Scan for the cell matching the given text and deliver its (X, Y) coordinate at center. 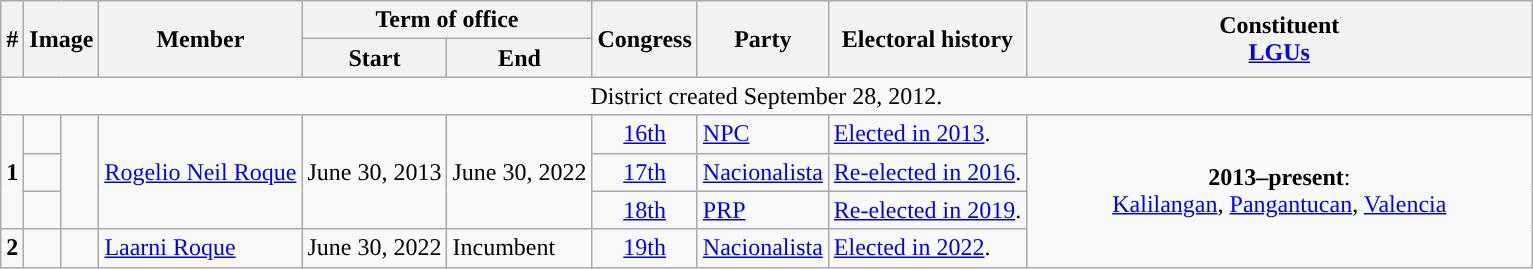
Member (200, 39)
1 (12, 172)
PRP (762, 210)
Start (374, 58)
Elected in 2013. (927, 134)
End (520, 58)
2013–present:Kalilangan, Pangantucan, Valencia (1280, 191)
Incumbent (520, 248)
17th (644, 172)
Re-elected in 2016. (927, 172)
18th (644, 210)
NPC (762, 134)
19th (644, 248)
Elected in 2022. (927, 248)
2 (12, 248)
Rogelio Neil Roque (200, 172)
ConstituentLGUs (1280, 39)
District created September 28, 2012. (766, 96)
Laarni Roque (200, 248)
June 30, 2013 (374, 172)
Electoral history (927, 39)
Re-elected in 2019. (927, 210)
Congress (644, 39)
# (12, 39)
Image (62, 39)
Party (762, 39)
16th (644, 134)
Term of office (447, 20)
